Provide the [X, Y] coordinate of the cell's center where the given text is located.  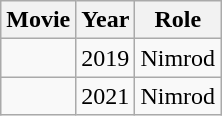
2019 [106, 58]
Role [178, 20]
Year [106, 20]
Movie [38, 20]
2021 [106, 96]
